Determine the (x, y) coordinate at the center of the cell enclosing the given text.  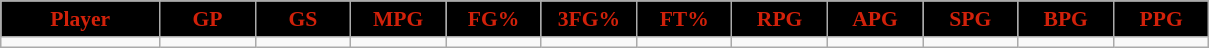
Player (80, 19)
GS (302, 19)
APG (874, 19)
MPG (398, 19)
RPG (780, 19)
BPG (1066, 19)
FG% (494, 19)
SPG (970, 19)
3FG% (588, 19)
FT% (684, 19)
PPG (1161, 19)
GP (208, 19)
